Search for the cell housing the specified text and yield its [x, y] center coordinate. 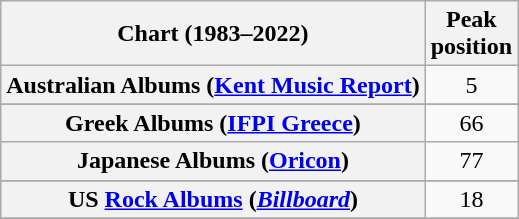
Australian Albums (Kent Music Report) [213, 85]
Japanese Albums (Oricon) [213, 161]
77 [471, 161]
Peakposition [471, 34]
Greek Albums (IFPI Greece) [213, 123]
18 [471, 199]
Chart (1983–2022) [213, 34]
US Rock Albums (Billboard) [213, 199]
66 [471, 123]
5 [471, 85]
